For the text-containing cell, return its midpoint in [x, y] coordinate format. 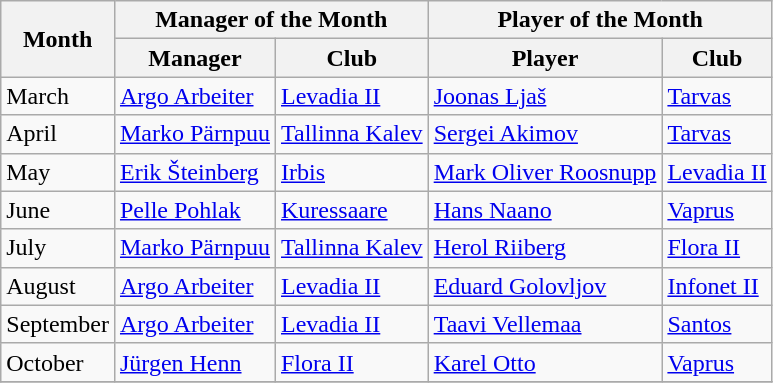
Month [58, 39]
Manager of the Month [271, 20]
Herol Riiberg [545, 248]
October [58, 362]
Player of the Month [600, 20]
Hans Naano [545, 210]
March [58, 96]
Joonas Ljaš [545, 96]
Kuressaare [352, 210]
June [58, 210]
Sergei Akimov [545, 134]
May [58, 172]
Taavi Vellemaa [545, 324]
April [58, 134]
Santos [717, 324]
Eduard Golovljov [545, 286]
July [58, 248]
Pelle Pohlak [194, 210]
Infonet II [717, 286]
August [58, 286]
Erik Šteinberg [194, 172]
September [58, 324]
Jürgen Henn [194, 362]
Mark Oliver Roosnupp [545, 172]
Manager [194, 58]
Irbis [352, 172]
Player [545, 58]
Karel Otto [545, 362]
